Capture the cell that displays the provided text and extract its (x, y) central coordinate. 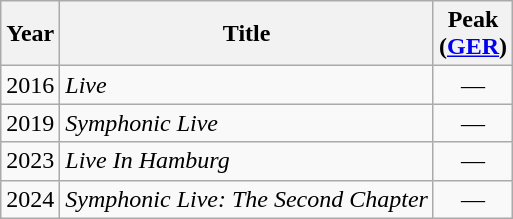
Live (247, 85)
Title (247, 34)
2019 (30, 123)
Year (30, 34)
Symphonic Live: The Second Chapter (247, 199)
2016 (30, 85)
Peak(GER) (472, 34)
Symphonic Live (247, 123)
Live In Hamburg (247, 161)
2024 (30, 199)
2023 (30, 161)
